Output the [x, y] coordinate of the center of the cell containing the given text.  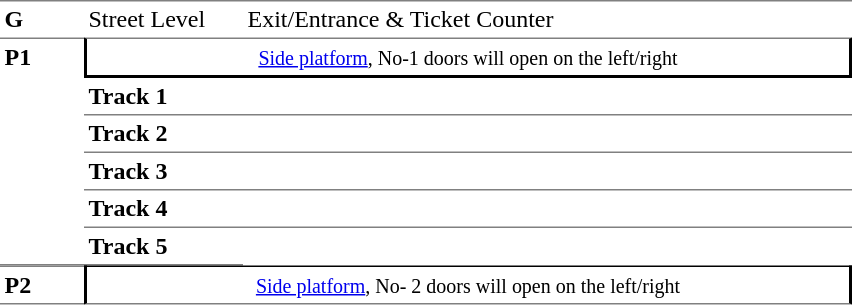
Side platform, No-1 doors will open on the left/right [468, 58]
Street Level [164, 19]
Track 1 [164, 97]
P1 [42, 152]
Exit/Entrance & Ticket Counter [548, 19]
Track 4 [164, 209]
G [42, 19]
Track 5 [164, 247]
Track 2 [164, 135]
P2 [42, 286]
Track 3 [164, 172]
Side platform, No- 2 doors will open on the left/right [468, 286]
